Capture the cell that displays the provided text and extract its (x, y) central coordinate. 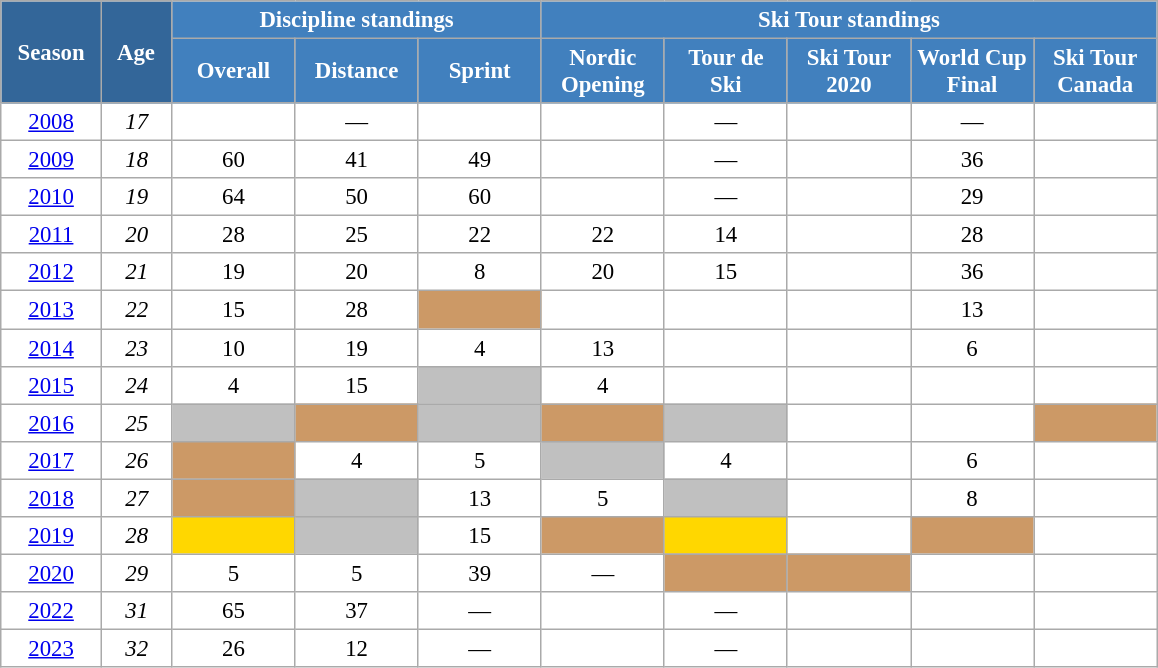
18 (136, 160)
32 (136, 648)
2023 (52, 648)
2008 (52, 122)
Ski Tour2020 (848, 72)
Discipline standings (356, 20)
41 (356, 160)
21 (136, 273)
Distance (356, 72)
Age (136, 52)
2009 (52, 160)
10 (234, 348)
Season (52, 52)
2017 (52, 460)
49 (480, 160)
2010 (52, 197)
Sprint (480, 72)
2012 (52, 273)
Tour deSki (726, 72)
24 (136, 385)
2015 (52, 385)
2011 (52, 235)
2022 (52, 611)
14 (726, 235)
2019 (52, 536)
NordicOpening (602, 72)
17 (136, 122)
2018 (52, 498)
27 (136, 498)
Ski Tour standings (848, 20)
Ski TourCanada (1096, 72)
23 (136, 348)
31 (136, 611)
64 (234, 197)
2016 (52, 423)
12 (356, 648)
50 (356, 197)
Overall (234, 72)
2014 (52, 348)
37 (356, 611)
65 (234, 611)
World CupFinal (972, 72)
2020 (52, 573)
2013 (52, 310)
39 (480, 573)
